For the text-containing cell, return its midpoint in (x, y) coordinate format. 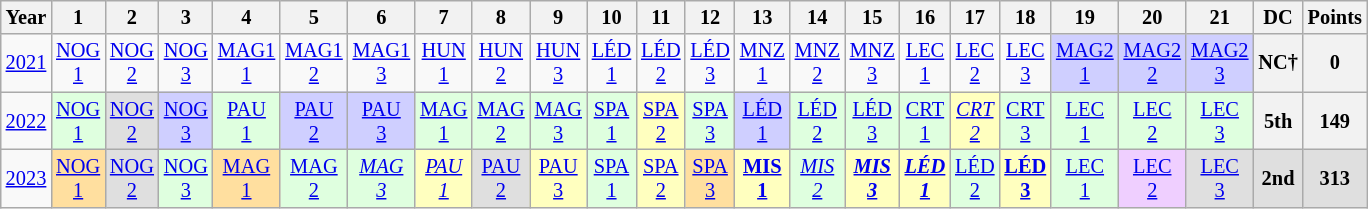
2nd (1278, 178)
CRT1 (925, 121)
MNZ2 (818, 63)
MAG13 (382, 63)
CRT2 (974, 121)
HUN1 (444, 63)
15 (872, 17)
313 (1335, 178)
5th (1278, 121)
17 (974, 17)
MNZ3 (872, 63)
MIS3 (872, 178)
16 (925, 17)
0 (1335, 63)
8 (500, 17)
19 (1084, 17)
14 (818, 17)
10 (612, 17)
13 (762, 17)
21 (1220, 17)
7 (444, 17)
NC† (1278, 63)
2023 (26, 178)
Points (1335, 17)
1 (78, 17)
2021 (26, 63)
HUN3 (558, 63)
149 (1335, 121)
2022 (26, 121)
CRT3 (1025, 121)
18 (1025, 17)
HUN2 (500, 63)
12 (710, 17)
2 (132, 17)
5 (314, 17)
MAG11 (246, 63)
DC (1278, 17)
MAG22 (1152, 63)
MAG21 (1084, 63)
MIS1 (762, 178)
MNZ1 (762, 63)
6 (382, 17)
11 (660, 17)
MAG12 (314, 63)
3 (186, 17)
MIS2 (818, 178)
Year (26, 17)
4 (246, 17)
20 (1152, 17)
MAG23 (1220, 63)
9 (558, 17)
